Search for the cell housing the specified text and yield its (x, y) center coordinate. 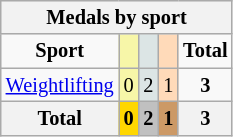
Sport (60, 51)
Weightlifting (60, 85)
Medals by sport (117, 17)
